Detect which cell encompasses the target text, then output its [X, Y] center coordinate. 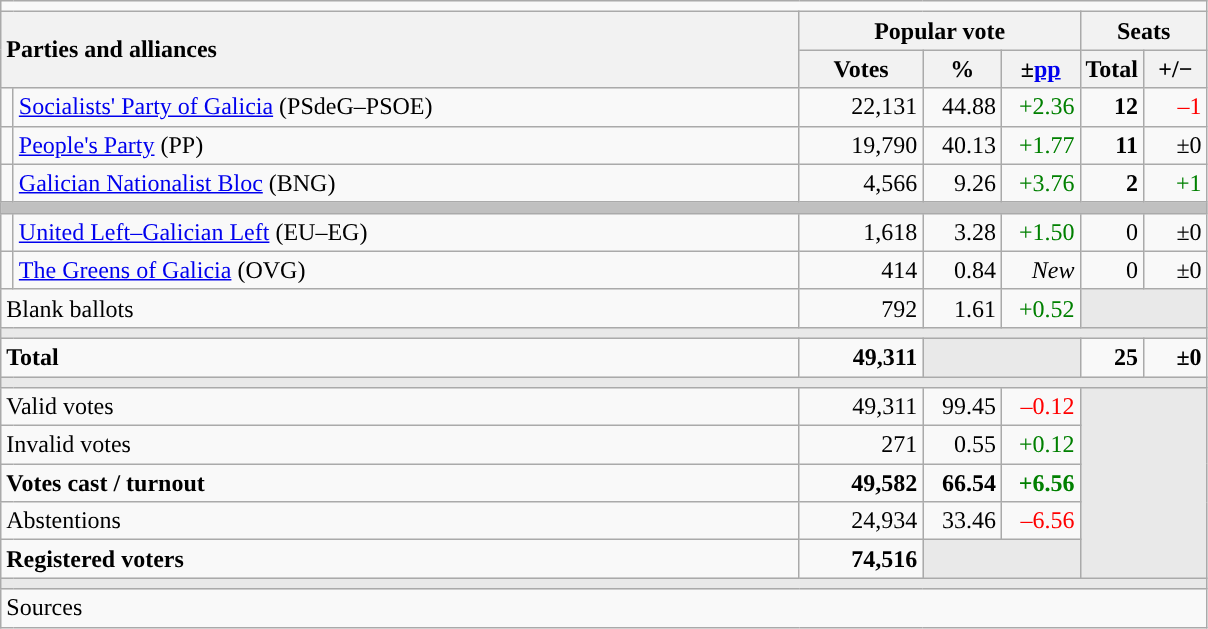
1,618 [861, 232]
+1 [1176, 183]
–1 [1176, 107]
40.13 [962, 145]
+2.36 [1040, 107]
24,934 [861, 521]
0.84 [962, 270]
99.45 [962, 407]
–6.56 [1040, 521]
3.28 [962, 232]
Seats [1144, 31]
4,566 [861, 183]
People's Party (PP) [406, 145]
Valid votes [400, 407]
44.88 [962, 107]
2 [1112, 183]
792 [861, 308]
Votes cast / turnout [400, 483]
±pp [1040, 69]
1.61 [962, 308]
–0.12 [1040, 407]
Registered voters [400, 559]
Socialists' Party of Galicia (PSdeG–PSOE) [406, 107]
+3.76 [1040, 183]
+1.50 [1040, 232]
+0.12 [1040, 445]
Galician Nationalist Bloc (BNG) [406, 183]
66.54 [962, 483]
22,131 [861, 107]
Abstentions [400, 521]
74,516 [861, 559]
33.46 [962, 521]
25 [1112, 357]
19,790 [861, 145]
271 [861, 445]
0.55 [962, 445]
Votes [861, 69]
+/− [1176, 69]
Blank ballots [400, 308]
Parties and alliances [400, 50]
12 [1112, 107]
49,582 [861, 483]
New [1040, 270]
+1.77 [1040, 145]
9.26 [962, 183]
The Greens of Galicia (OVG) [406, 270]
+0.52 [1040, 308]
United Left–Galician Left (EU–EG) [406, 232]
Popular vote [940, 31]
% [962, 69]
+6.56 [1040, 483]
414 [861, 270]
Invalid votes [400, 445]
11 [1112, 145]
Sources [604, 608]
